From the cell containing the given text, extract its center point as [x, y] coordinate. 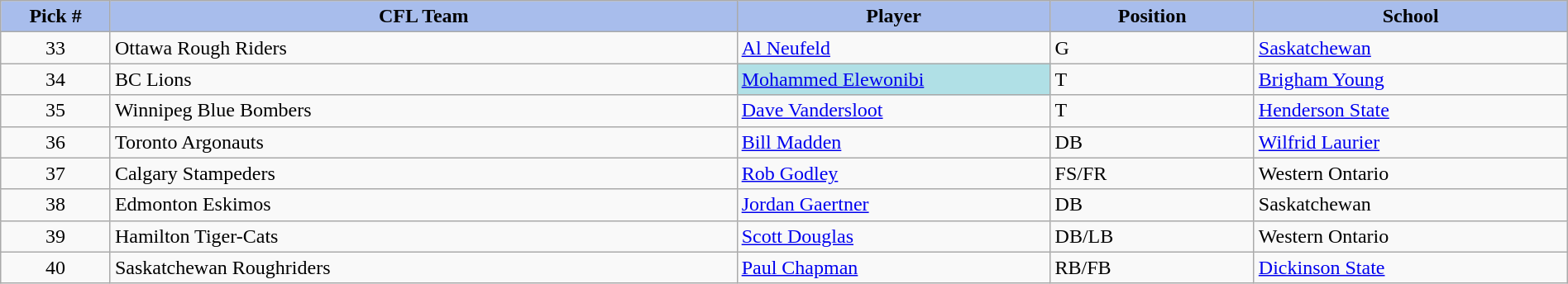
Toronto Argonauts [423, 142]
Edmonton Eskimos [423, 205]
BC Lions [423, 79]
School [1411, 17]
39 [56, 236]
33 [56, 48]
Al Neufeld [893, 48]
34 [56, 79]
Scott Douglas [893, 236]
Jordan Gaertner [893, 205]
Ottawa Rough Riders [423, 48]
Henderson State [1411, 111]
Hamilton Tiger-Cats [423, 236]
35 [56, 111]
Player [893, 17]
Calgary Stampeders [423, 173]
Dave Vandersloot [893, 111]
36 [56, 142]
Brigham Young [1411, 79]
Wilfrid Laurier [1411, 142]
37 [56, 173]
Paul Chapman [893, 267]
Position [1152, 17]
Mohammed Elewonibi [893, 79]
Rob Godley [893, 173]
RB/FB [1152, 267]
40 [56, 267]
Dickinson State [1411, 267]
Saskatchewan Roughriders [423, 267]
FS/FR [1152, 173]
G [1152, 48]
Bill Madden [893, 142]
DB/LB [1152, 236]
38 [56, 205]
Winnipeg Blue Bombers [423, 111]
CFL Team [423, 17]
Pick # [56, 17]
